Output the (x, y) coordinate of the center of the cell containing the given text.  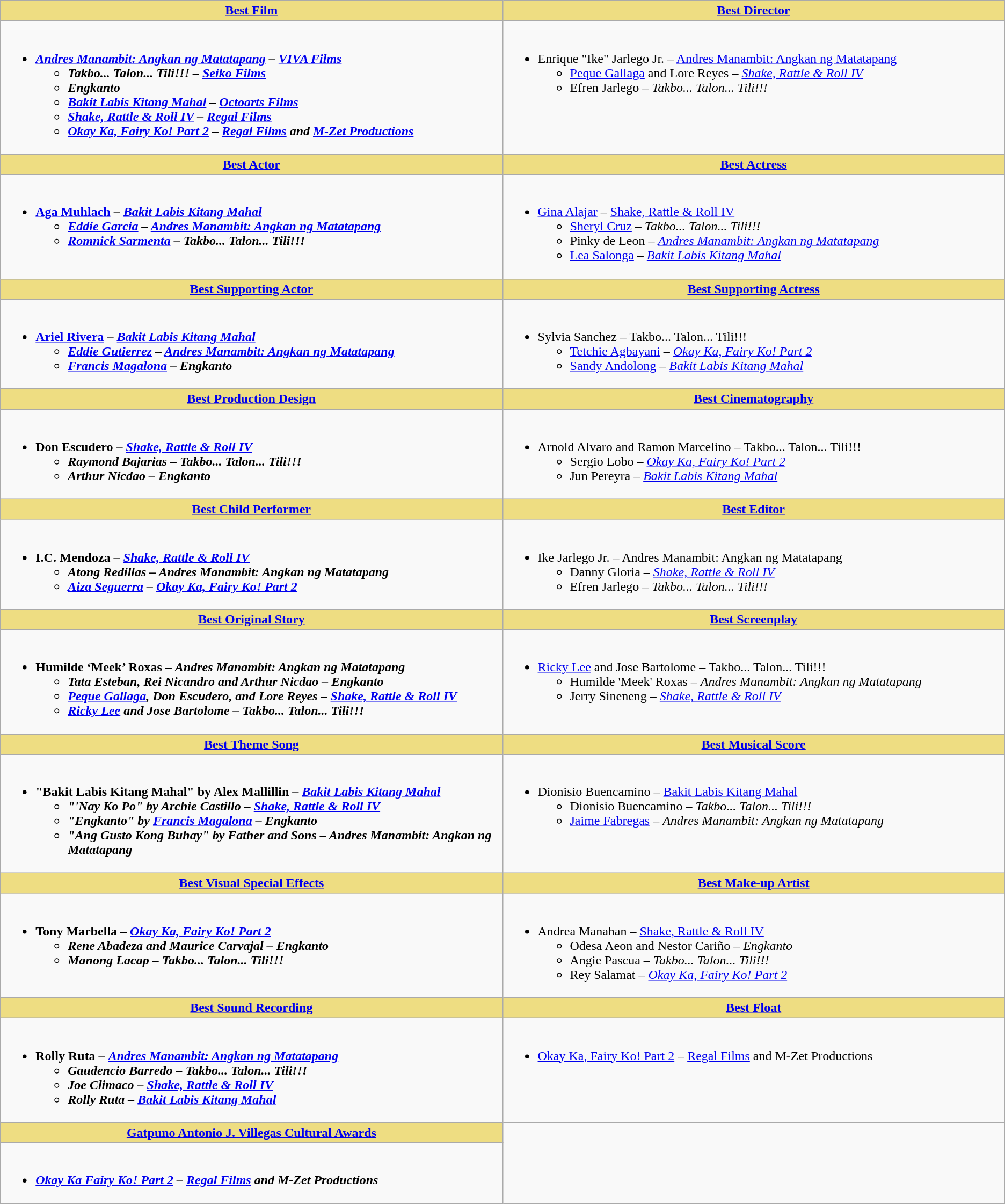
Best Production Design (251, 399)
Best Make-up Artist (754, 883)
Gatpuno Antonio J. Villegas Cultural Awards (251, 1133)
Best Director (754, 11)
Best Child Performer (251, 509)
Best Original Story (251, 619)
Ariel Rivera – Bakit Labis Kitang MahalEddie Gutierrez – Andres Manambit: Angkan ng MatatapangFrancis Magalona – Engkanto (251, 344)
Ike Jarlego Jr. – Andres Manambit: Angkan ng MatatapangDanny Gloria – Shake, Rattle & Roll IVEfren Jarlego – Takbo... Talon... Tili!!! (754, 564)
Best Film (251, 11)
Best Editor (754, 509)
Best Cinematography (754, 399)
Best Sound Recording (251, 1008)
Best Theme Song (251, 744)
Okay Ka, Fairy Ko! Part 2 – Regal Films and M-Zet Productions (754, 1070)
Best Supporting Actor (251, 289)
Best Visual Special Effects (251, 883)
Okay Ka Fairy Ko! Part 2 – Regal Films and M-Zet Productions (251, 1173)
Best Float (754, 1008)
Sylvia Sanchez – Takbo... Talon... Tili!!!Tetchie Agbayani – Okay Ka, Fairy Ko! Part 2Sandy Andolong – Bakit Labis Kitang Mahal (754, 344)
Tony Marbella – Okay Ka, Fairy Ko! Part 2Rene Abadeza and Maurice Carvajal – EngkantoManong Lacap – Takbo... Talon... Tili!!! (251, 946)
Best Supporting Actress (754, 289)
Arnold Alvaro and Ramon Marcelino – Takbo... Talon... Tili!!!Sergio Lobo – Okay Ka, Fairy Ko! Part 2Jun Pereyra – Bakit Labis Kitang Mahal (754, 454)
I.C. Mendoza – Shake, Rattle & Roll IVAtong Redillas – Andres Manambit: Angkan ng MatatapangAiza Seguerra – Okay Ka, Fairy Ko! Part 2 (251, 564)
Best Screenplay (754, 619)
Aga Muhlach – Bakit Labis Kitang MahalEddie Garcia – Andres Manambit: Angkan ng MatatapangRomnick Sarmenta – Takbo... Talon... Tili!!! (251, 227)
Dionisio Buencamino – Bakit Labis Kitang MahalDionisio Buencamino – Takbo... Talon... Tili!!!Jaime Fabregas – Andres Manambit: Angkan ng Matatapang (754, 814)
Best Actress (754, 164)
Best Actor (251, 164)
Don Escudero – Shake, Rattle & Roll IVRaymond Bajarias – Takbo... Talon... Tili!!!Arthur Nicdao – Engkanto (251, 454)
Best Musical Score (754, 744)
